Return the (x, y) coordinate for the center point of the cell that contains the specified text.  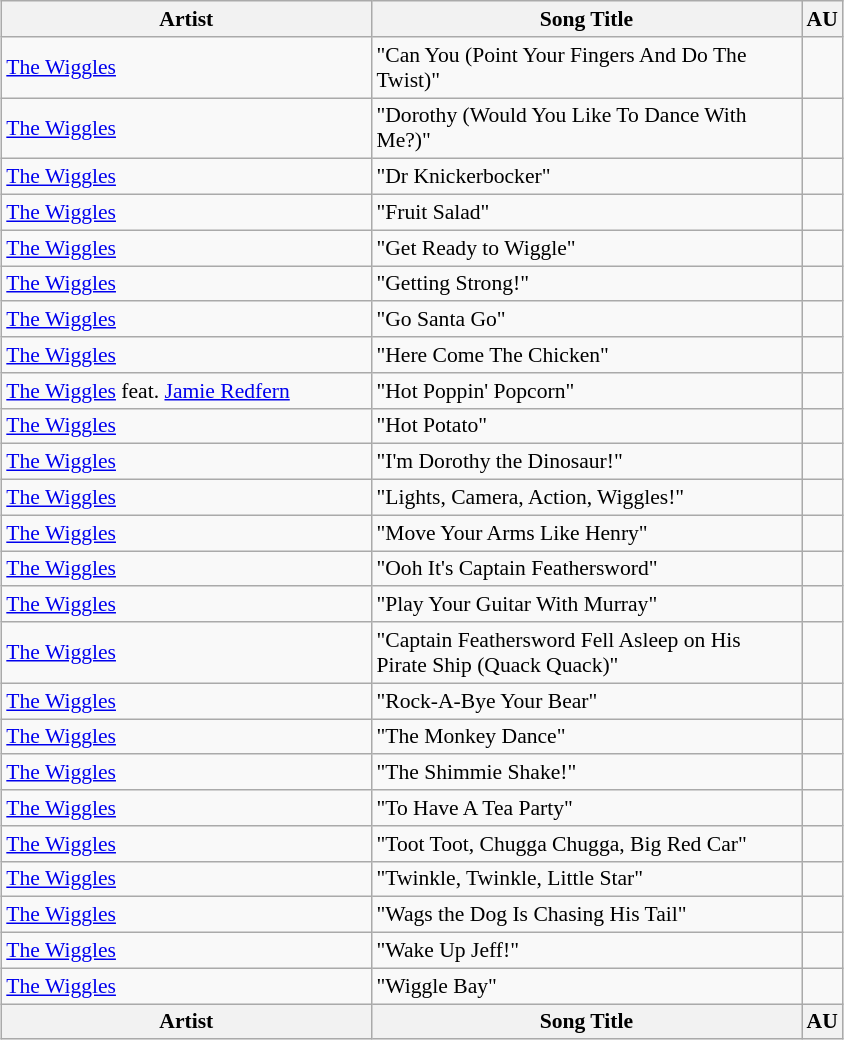
"Can You (Point Your Fingers And Do The Twist)" (586, 66)
"Hot Potato" (586, 426)
"The Monkey Dance" (586, 736)
"Wake Up Jeff!" (586, 950)
"Hot Poppin' Popcorn" (586, 390)
"Get Ready to Wiggle" (586, 248)
"Play Your Guitar With Murray" (586, 604)
"The Shimmie Shake!" (586, 772)
"Fruit Salad" (586, 212)
"Move Your Arms Like Henry" (586, 533)
"Go Santa Go" (586, 319)
"Wags the Dog Is Chasing His Tail" (586, 915)
"Captain Feathersword Fell Asleep on His Pirate Ship (Quack Quack)" (586, 652)
"Dorothy (Would You Like To Dance With Me?)" (586, 128)
"Ooh It's Captain Feathersword" (586, 568)
"Twinkle, Twinkle, Little Star" (586, 879)
"Wiggle Bay" (586, 986)
"Toot Toot, Chugga Chugga, Big Red Car" (586, 843)
"Getting Strong!" (586, 284)
"I'm Dorothy the Dinosaur!" (586, 462)
"Dr Knickerbocker" (586, 177)
The Wiggles feat. Jamie Redfern (186, 390)
"To Have A Tea Party" (586, 808)
"Rock-A-Bye Your Bear" (586, 701)
"Here Come The Chicken" (586, 355)
"Lights, Camera, Action, Wiggles!" (586, 497)
